Find where the given text appears and provide that cell's center as [X, Y] coordinate. 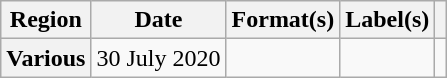
Region [46, 20]
Label(s) [388, 20]
Date [158, 20]
Various [46, 58]
30 July 2020 [158, 58]
Format(s) [283, 20]
